Scan for the cell matching the given text and deliver its [X, Y] coordinate at center. 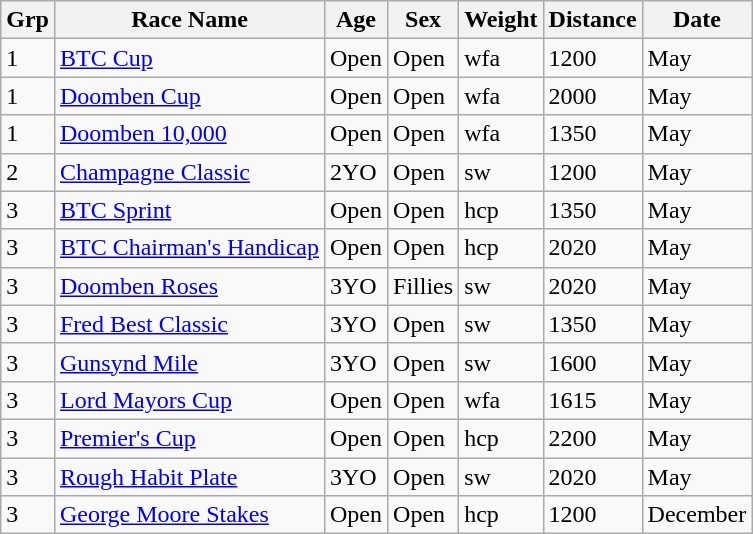
Date [697, 20]
BTC Sprint [189, 210]
Fred Best Classic [189, 324]
1600 [592, 362]
Distance [592, 20]
2 [28, 172]
Race Name [189, 20]
Age [356, 20]
December [697, 515]
BTC Chairman's Handicap [189, 248]
2000 [592, 96]
Premier's Cup [189, 438]
Champagne Classic [189, 172]
2200 [592, 438]
Gunsynd Mile [189, 362]
Fillies [424, 286]
Lord Mayors Cup [189, 400]
Weight [501, 20]
BTC Cup [189, 58]
Doomben Roses [189, 286]
1615 [592, 400]
Doomben Cup [189, 96]
Grp [28, 20]
Rough Habit Plate [189, 477]
Sex [424, 20]
2YO [356, 172]
Doomben 10,000 [189, 134]
George Moore Stakes [189, 515]
